Pinpoint the cell where the given text exists, returning its (X, Y) midpoint coordinate. 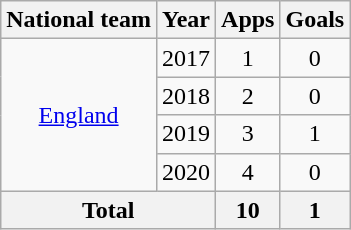
2 (248, 96)
England (79, 115)
Total (108, 210)
2019 (186, 134)
2020 (186, 172)
Goals (315, 20)
2017 (186, 58)
2018 (186, 96)
National team (79, 20)
3 (248, 134)
Apps (248, 20)
Year (186, 20)
4 (248, 172)
10 (248, 210)
